Locate the cell with the specified text and output its (X, Y) center coordinate. 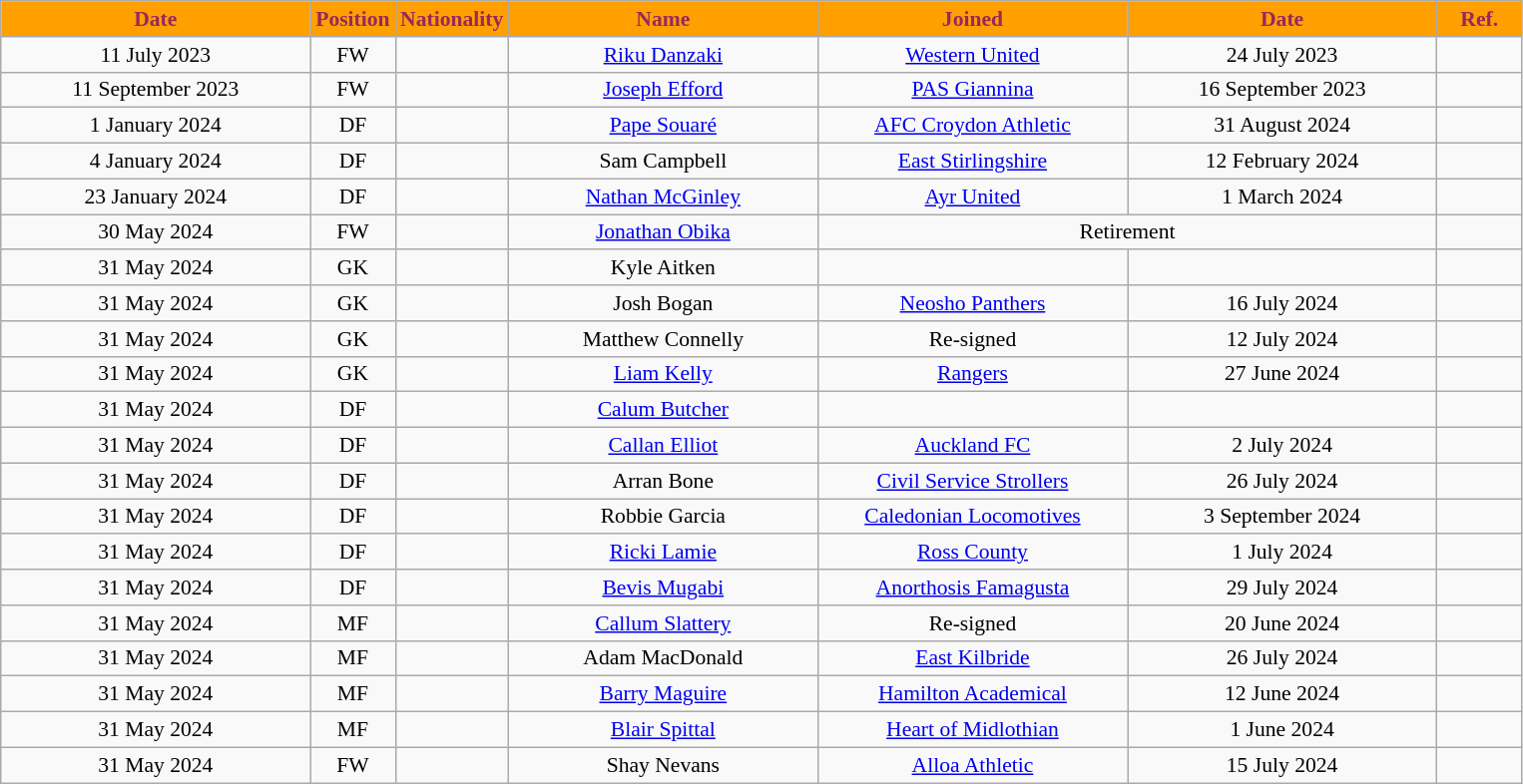
Robbie Garcia (663, 517)
Name (663, 19)
Western United (972, 55)
11 July 2023 (156, 55)
Calum Butcher (663, 410)
Retirement (1127, 232)
Joseph Efford (663, 90)
20 June 2024 (1282, 623)
1 June 2024 (1282, 730)
Sam Campbell (663, 162)
Nathan McGinley (663, 196)
Neosho Panthers (972, 303)
27 June 2024 (1282, 374)
PAS Giannina (972, 90)
Pape Souaré (663, 126)
Matthew Connelly (663, 339)
16 July 2024 (1282, 303)
1 July 2024 (1282, 553)
Ref. (1479, 19)
Callan Elliot (663, 446)
Riku Danzaki (663, 55)
Josh Bogan (663, 303)
16 September 2023 (1282, 90)
Rangers (972, 374)
Kyle Aitken (663, 268)
Caledonian Locomotives (972, 517)
23 January 2024 (156, 196)
12 June 2024 (1282, 694)
Jonathan Obika (663, 232)
Ross County (972, 553)
Blair Spittal (663, 730)
Hamilton Academical (972, 694)
3 September 2024 (1282, 517)
Heart of Midlothian (972, 730)
11 September 2023 (156, 90)
Alloa Athletic (972, 765)
31 August 2024 (1282, 126)
24 July 2023 (1282, 55)
AFC Croydon Athletic (972, 126)
Shay Nevans (663, 765)
Callum Slattery (663, 623)
1 March 2024 (1282, 196)
Bevis Mugabi (663, 588)
Anorthosis Famagusta (972, 588)
Position (353, 19)
Joined (972, 19)
29 July 2024 (1282, 588)
12 February 2024 (1282, 162)
4 January 2024 (156, 162)
12 July 2024 (1282, 339)
Ayr United (972, 196)
Arran Bone (663, 481)
East Stirlingshire (972, 162)
Ricki Lamie (663, 553)
Auckland FC (972, 446)
Civil Service Strollers (972, 481)
30 May 2024 (156, 232)
East Kilbride (972, 658)
Liam Kelly (663, 374)
Adam MacDonald (663, 658)
1 January 2024 (156, 126)
Nationality (451, 19)
Barry Maguire (663, 694)
15 July 2024 (1282, 765)
2 July 2024 (1282, 446)
